Locate the cell with the specified text and output its (X, Y) center coordinate. 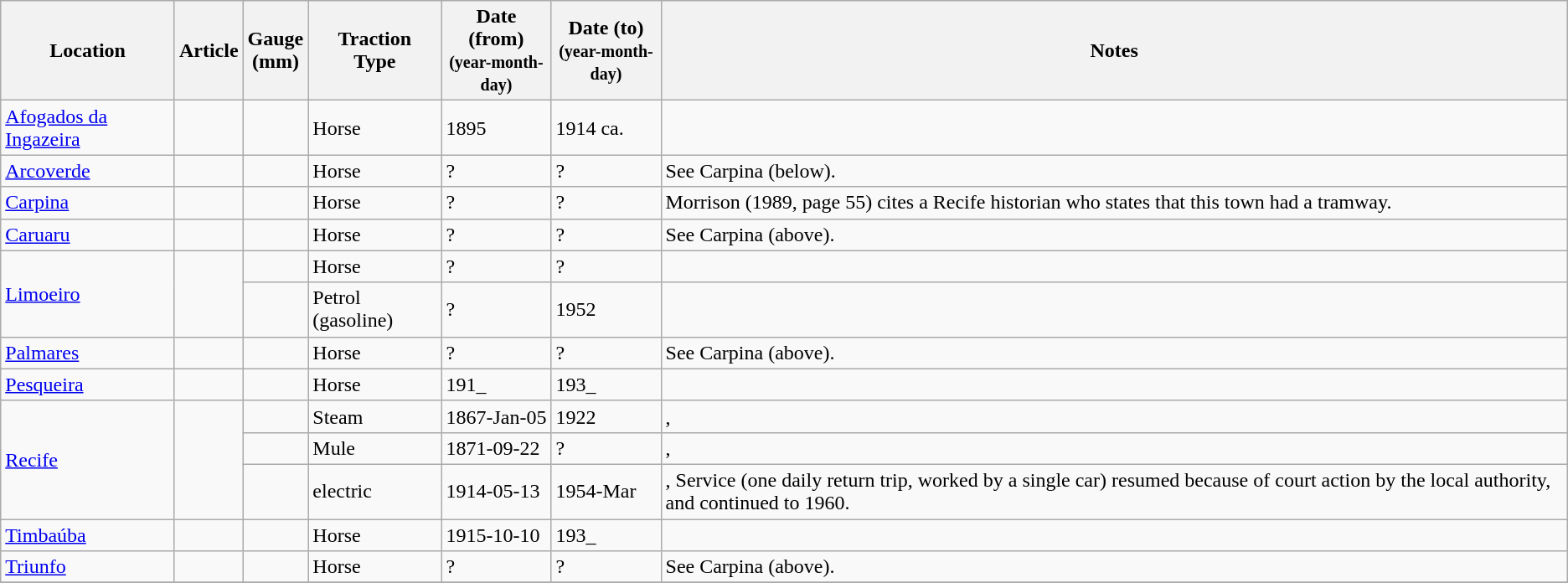
Location (88, 50)
See Carpina (below). (1114, 171)
Triunfo (88, 567)
191_ (496, 384)
Article (209, 50)
Gauge (mm) (276, 50)
1914-05-13 (496, 491)
Steam (375, 416)
Morrison (1989, page 55) cites a Recife historian who states that this town had a tramway. (1114, 203)
Date (from)(year-month-day) (496, 50)
Palmares (88, 353)
Date (to)(year-month-day) (606, 50)
Petrol (gasoline) (375, 310)
electric (375, 491)
Notes (1114, 50)
1954-Mar (606, 491)
1952 (606, 310)
Caruaru (88, 235)
1871-09-22 (496, 448)
1922 (606, 416)
Pesqueira (88, 384)
, Service (one daily return trip, worked by a single car) resumed because of court action by the local authority, and continued to 1960. (1114, 491)
Limoeiro (88, 293)
1915-10-10 (496, 535)
1914 ca. (606, 127)
1895 (496, 127)
Mule (375, 448)
Recife (88, 459)
Arcoverde (88, 171)
Carpina (88, 203)
Afogados da Ingazeira (88, 127)
Timbaúba (88, 535)
TractionType (375, 50)
1867-Jan-05 (496, 416)
